From the cell containing the given text, extract its center point as (x, y) coordinate. 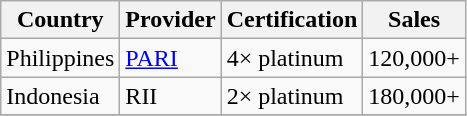
PARI (170, 58)
RII (170, 96)
Sales (414, 20)
120,000+ (414, 58)
Country (60, 20)
Certification (292, 20)
4× platinum (292, 58)
Indonesia (60, 96)
2× platinum (292, 96)
Philippines (60, 58)
Provider (170, 20)
180,000+ (414, 96)
